Detect which cell encompasses the target text, then output its (x, y) center coordinate. 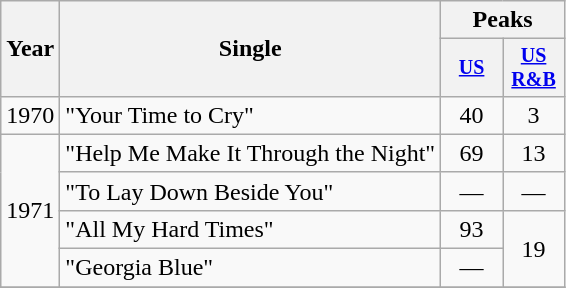
Year (30, 49)
40 (472, 115)
"To Lay Down Beside You" (250, 191)
US (472, 68)
"Georgia Blue" (250, 268)
USR&B (534, 68)
"Help Me Make It Through the Night" (250, 153)
93 (472, 229)
"Your Time to Cry" (250, 115)
Single (250, 49)
Peaks (503, 20)
"All My Hard Times" (250, 229)
1971 (30, 210)
13 (534, 153)
1970 (30, 115)
69 (472, 153)
3 (534, 115)
19 (534, 248)
